Extract the [X, Y] coordinate from the center of the cell holding the provided text.  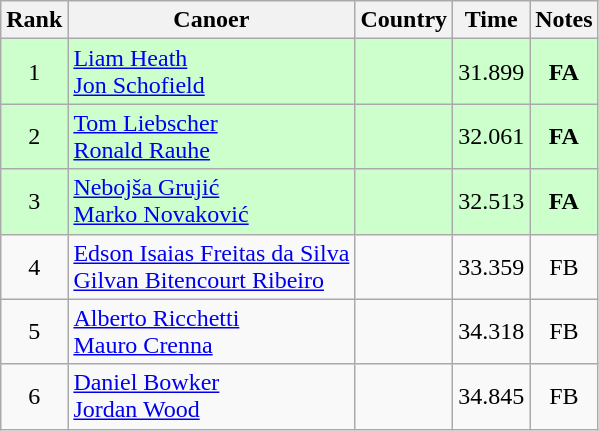
Alberto RicchettiMauro Crenna [212, 332]
Nebojša GrujićMarko Novaković [212, 202]
Rank [34, 20]
5 [34, 332]
Liam HeathJon Schofield [212, 72]
3 [34, 202]
Country [404, 20]
Time [492, 20]
6 [34, 396]
33.359 [492, 266]
2 [34, 136]
Notes [564, 20]
34.318 [492, 332]
32.513 [492, 202]
4 [34, 266]
Edson Isaias Freitas da SilvaGilvan Bitencourt Ribeiro [212, 266]
32.061 [492, 136]
34.845 [492, 396]
Tom LiebscherRonald Rauhe [212, 136]
31.899 [492, 72]
Daniel BowkerJordan Wood [212, 396]
Canoer [212, 20]
1 [34, 72]
